Find where the given text appears and provide that cell's center as (X, Y) coordinate. 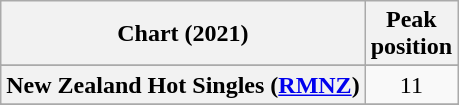
New Zealand Hot Singles (RMNZ) (183, 85)
Chart (2021) (183, 34)
11 (411, 85)
Peakposition (411, 34)
